Capture the cell that displays the provided text and extract its (x, y) central coordinate. 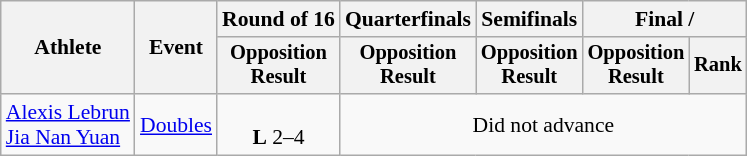
Did not advance (544, 124)
Event (176, 48)
Alexis LebrunJia Nan Yuan (68, 124)
Rank (718, 66)
Doubles (176, 124)
Semifinals (530, 19)
Athlete (68, 48)
Quarterfinals (408, 19)
Final / (665, 19)
L 2–4 (278, 124)
Round of 16 (278, 19)
